Search for the cell housing the specified text and yield its (x, y) center coordinate. 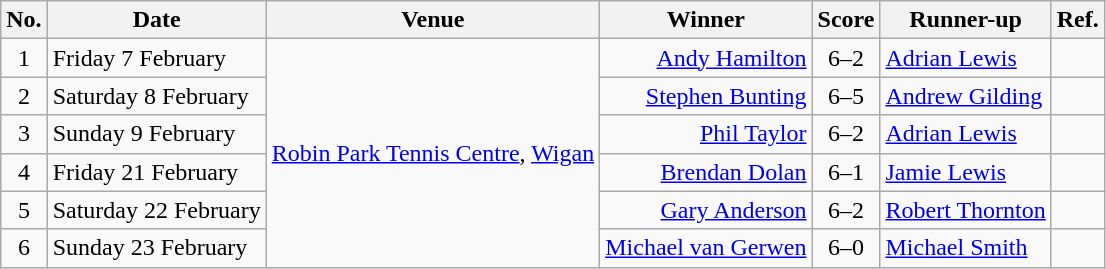
Phil Taylor (706, 134)
6–0 (846, 248)
Andrew Gilding (966, 96)
Friday 21 February (156, 172)
6–1 (846, 172)
Robin Park Tennis Centre, Wigan (433, 153)
Friday 7 February (156, 58)
Michael Smith (966, 248)
Score (846, 20)
Date (156, 20)
3 (24, 134)
Andy Hamilton (706, 58)
Venue (433, 20)
No. (24, 20)
4 (24, 172)
Winner (706, 20)
6–5 (846, 96)
Gary Anderson (706, 210)
Michael van Gerwen (706, 248)
Saturday 22 February (156, 210)
Sunday 9 February (156, 134)
Stephen Bunting (706, 96)
2 (24, 96)
Jamie Lewis (966, 172)
Runner-up (966, 20)
6 (24, 248)
1 (24, 58)
Saturday 8 February (156, 96)
Ref. (1078, 20)
Sunday 23 February (156, 248)
Brendan Dolan (706, 172)
5 (24, 210)
Robert Thornton (966, 210)
